Provide the (X, Y) coordinate of the cell's center where the given text is located.  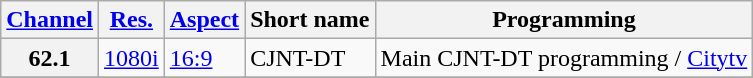
Short name (310, 20)
Channel (50, 20)
62.1 (50, 58)
Aspect (204, 20)
Res. (132, 20)
1080i (132, 58)
CJNT-DT (310, 58)
Main CJNT-DT programming / Citytv (564, 58)
Programming (564, 20)
16:9 (204, 58)
